Pinpoint the cell where the given text exists, returning its [x, y] midpoint coordinate. 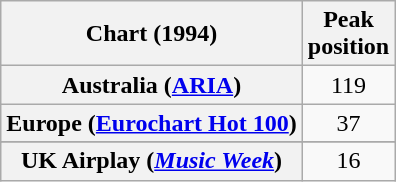
Peakposition [348, 34]
16 [348, 161]
37 [348, 123]
Chart (1994) [152, 34]
Australia (ARIA) [152, 85]
Europe (Eurochart Hot 100) [152, 123]
119 [348, 85]
UK Airplay (Music Week) [152, 161]
